Output the [x, y] coordinate of the center of the cell containing the given text.  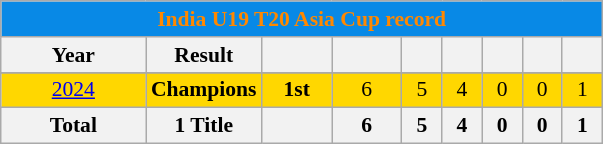
2024 [74, 90]
Total [74, 126]
1 Title [204, 126]
Champions [204, 90]
India U19 T20 Asia Cup record [302, 19]
1st [297, 90]
Year [74, 55]
Result [204, 55]
